From the cell containing the given text, extract its center point as (X, Y) coordinate. 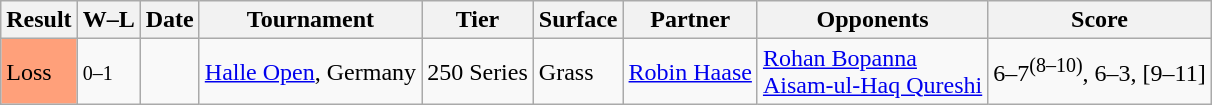
Partner (690, 20)
Score (1100, 20)
Grass (578, 72)
Date (170, 20)
0–1 (108, 72)
W–L (108, 20)
Halle Open, Germany (310, 72)
Rohan Bopanna Aisam-ul-Haq Qureshi (872, 72)
Loss (39, 72)
Result (39, 20)
6–7(8–10), 6–3, [9–11] (1100, 72)
Tournament (310, 20)
250 Series (478, 72)
Opponents (872, 20)
Tier (478, 20)
Surface (578, 20)
Robin Haase (690, 72)
